Identify which cell holds the provided text, then report its (X, Y) central coordinate. 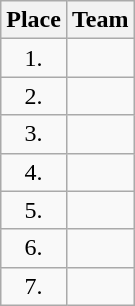
6. (34, 248)
5. (34, 210)
7. (34, 286)
2. (34, 96)
3. (34, 134)
Place (34, 20)
4. (34, 172)
Team (100, 20)
1. (34, 58)
